For the text-containing cell, return its midpoint in [x, y] coordinate format. 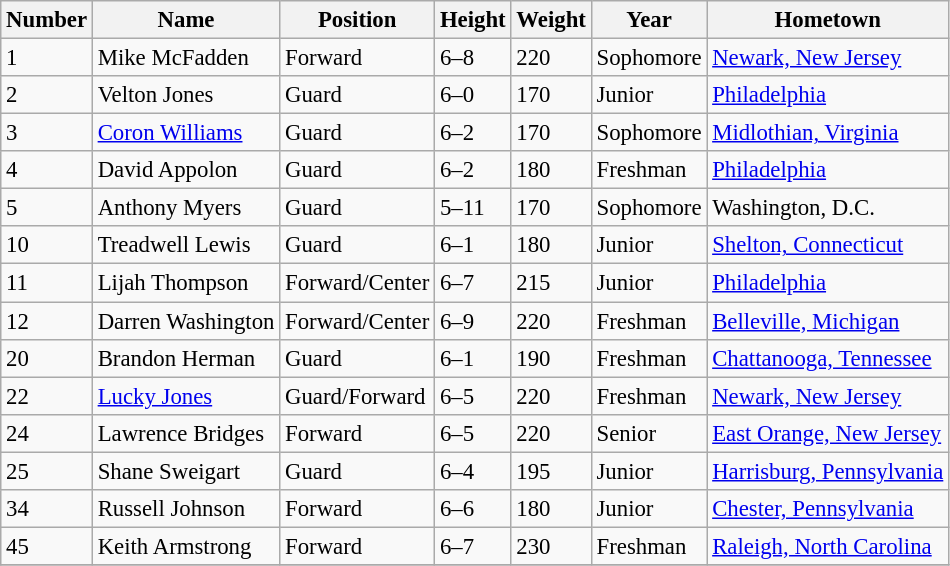
195 [551, 471]
25 [47, 471]
34 [47, 509]
6–4 [473, 471]
Lijah Thompson [186, 283]
Shelton, Connecticut [828, 245]
Treadwell Lewis [186, 245]
East Orange, New Jersey [828, 433]
Senior [649, 433]
Chattanooga, Tennessee [828, 358]
20 [47, 358]
Weight [551, 20]
Shane Sweigart [186, 471]
David Appolon [186, 170]
190 [551, 358]
230 [551, 546]
11 [47, 283]
Keith Armstrong [186, 546]
12 [47, 321]
Chester, Pennsylvania [828, 509]
Russell Johnson [186, 509]
Number [47, 20]
Anthony Myers [186, 208]
Lucky Jones [186, 396]
2 [47, 95]
Height [473, 20]
45 [47, 546]
6–6 [473, 509]
Harrisburg, Pennsylvania [828, 471]
Brandon Herman [186, 358]
Raleigh, North Carolina [828, 546]
Hometown [828, 20]
6–0 [473, 95]
10 [47, 245]
22 [47, 396]
Darren Washington [186, 321]
Coron Williams [186, 133]
5–11 [473, 208]
6–9 [473, 321]
Lawrence Bridges [186, 433]
4 [47, 170]
Name [186, 20]
6–8 [473, 58]
Velton Jones [186, 95]
Guard/Forward [358, 396]
3 [47, 133]
215 [551, 283]
Year [649, 20]
5 [47, 208]
24 [47, 433]
Mike McFadden [186, 58]
Washington, D.C. [828, 208]
1 [47, 58]
Belleville, Michigan [828, 321]
Position [358, 20]
Midlothian, Virginia [828, 133]
